Capture the cell that displays the provided text and extract its (x, y) central coordinate. 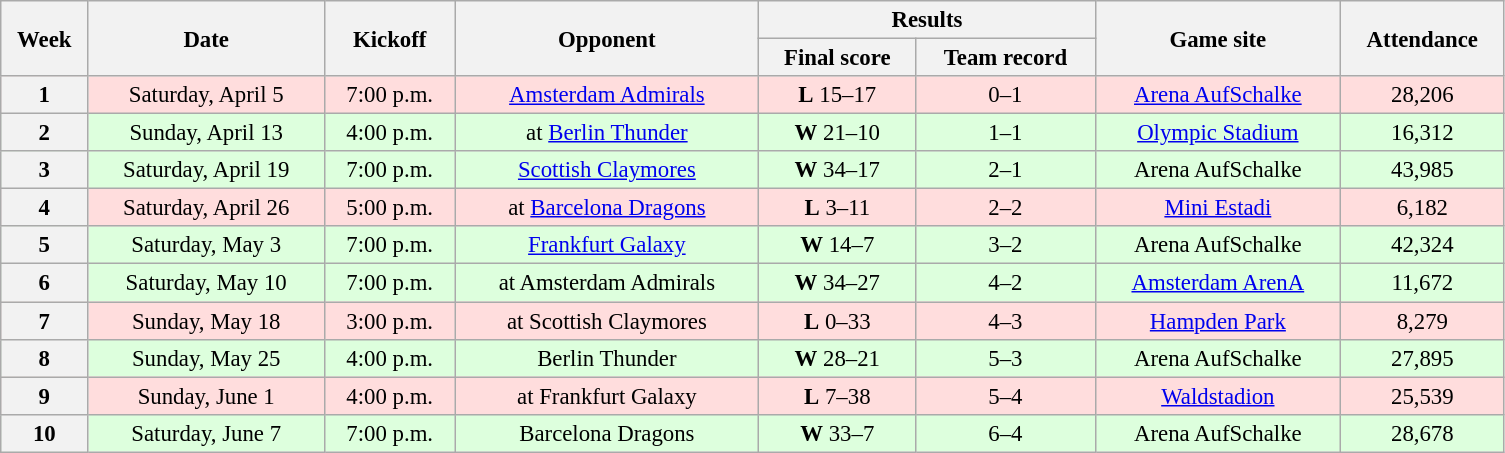
5:00 p.m. (390, 208)
Attendance (1422, 38)
Opponent (607, 38)
10 (44, 433)
Berlin Thunder (607, 358)
L 0–33 (838, 321)
Team record (1006, 58)
9 (44, 396)
Kickoff (390, 38)
at Barcelona Dragons (607, 208)
11,672 (1422, 283)
Saturday, May 10 (206, 283)
W 21–10 (838, 133)
4–2 (1006, 283)
W 28–21 (838, 358)
3:00 p.m. (390, 321)
Waldstadion (1218, 396)
3–2 (1006, 245)
L 3–11 (838, 208)
25,539 (1422, 396)
4–3 (1006, 321)
W 34–17 (838, 170)
at Frankfurt Galaxy (607, 396)
27,895 (1422, 358)
Sunday, April 13 (206, 133)
8 (44, 358)
W 14–7 (838, 245)
Date (206, 38)
0–1 (1006, 95)
Amsterdam ArenA (1218, 283)
Amsterdam Admirals (607, 95)
5–3 (1006, 358)
42,324 (1422, 245)
Saturday, April 26 (206, 208)
Week (44, 38)
43,985 (1422, 170)
1 (44, 95)
at Amsterdam Admirals (607, 283)
Saturday, April 5 (206, 95)
Results (927, 20)
Sunday, June 1 (206, 396)
Game site (1218, 38)
6,182 (1422, 208)
2–1 (1006, 170)
Olympic Stadium (1218, 133)
28,678 (1422, 433)
Scottish Claymores (607, 170)
L 15–17 (838, 95)
2–2 (1006, 208)
2 (44, 133)
at Scottish Claymores (607, 321)
Final score (838, 58)
6–4 (1006, 433)
7 (44, 321)
4 (44, 208)
6 (44, 283)
5–4 (1006, 396)
8,279 (1422, 321)
Frankfurt Galaxy (607, 245)
28,206 (1422, 95)
L 7–38 (838, 396)
3 (44, 170)
Saturday, May 3 (206, 245)
Barcelona Dragons (607, 433)
W 34–27 (838, 283)
Saturday, April 19 (206, 170)
Sunday, May 25 (206, 358)
Hampden Park (1218, 321)
1–1 (1006, 133)
W 33–7 (838, 433)
5 (44, 245)
Sunday, May 18 (206, 321)
Mini Estadi (1218, 208)
at Berlin Thunder (607, 133)
16,312 (1422, 133)
Saturday, June 7 (206, 433)
